Scan for the cell matching the given text and deliver its [x, y] coordinate at center. 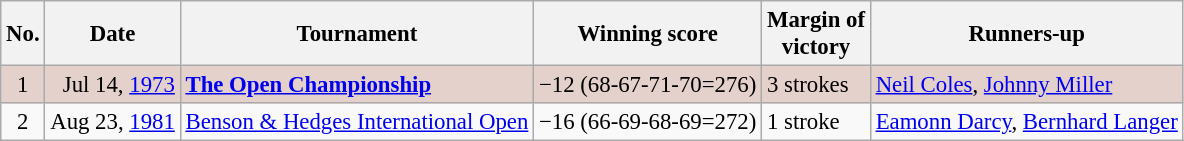
−12 (68-67-71-70=276) [648, 85]
Tournament [357, 34]
Date [112, 34]
The Open Championship [357, 85]
Aug 23, 1981 [112, 122]
Runners-up [1026, 34]
2 [23, 122]
Margin ofvictory [816, 34]
−16 (66-69-68-69=272) [648, 122]
No. [23, 34]
1 [23, 85]
Jul 14, 1973 [112, 85]
3 strokes [816, 85]
Eamonn Darcy, Bernhard Langer [1026, 122]
Neil Coles, Johnny Miller [1026, 85]
Winning score [648, 34]
Benson & Hedges International Open [357, 122]
1 stroke [816, 122]
